Capture the cell that displays the provided text and extract its (x, y) central coordinate. 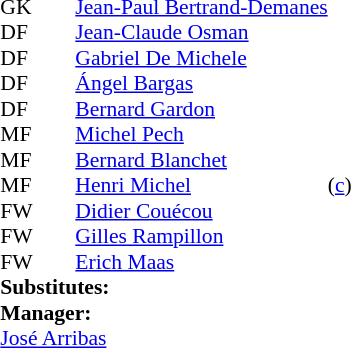
Henri Michel (201, 185)
Gilles Rampillon (201, 237)
Didier Couécou (201, 211)
Ángel Bargas (201, 83)
Jean-Claude Osman (201, 33)
Erich Maas (201, 262)
Michel Pech (201, 135)
Bernard Gardon (201, 109)
Manager: (164, 313)
Bernard Blanchet (201, 160)
Gabriel De Michele (201, 58)
Substitutes: (164, 287)
